Search for the cell housing the specified text and yield its (X, Y) center coordinate. 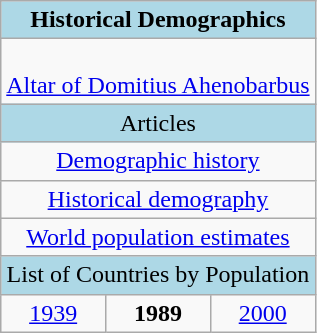
Articles (158, 123)
Historical demography (158, 199)
World population estimates (158, 237)
1939 (54, 313)
2000 (262, 313)
List of Countries by Population (158, 275)
Altar of Domitius Ahenobarbus (158, 72)
Historical Demographics (158, 20)
1989 (158, 313)
Demographic history (158, 161)
